Pinpoint the cell where the given text exists, returning its [x, y] midpoint coordinate. 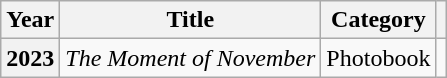
2023 [30, 58]
Title [190, 20]
Category [378, 20]
Photobook [378, 58]
Year [30, 20]
The Moment of November [190, 58]
